Pinpoint the cell where the given text exists, returning its [X, Y] midpoint coordinate. 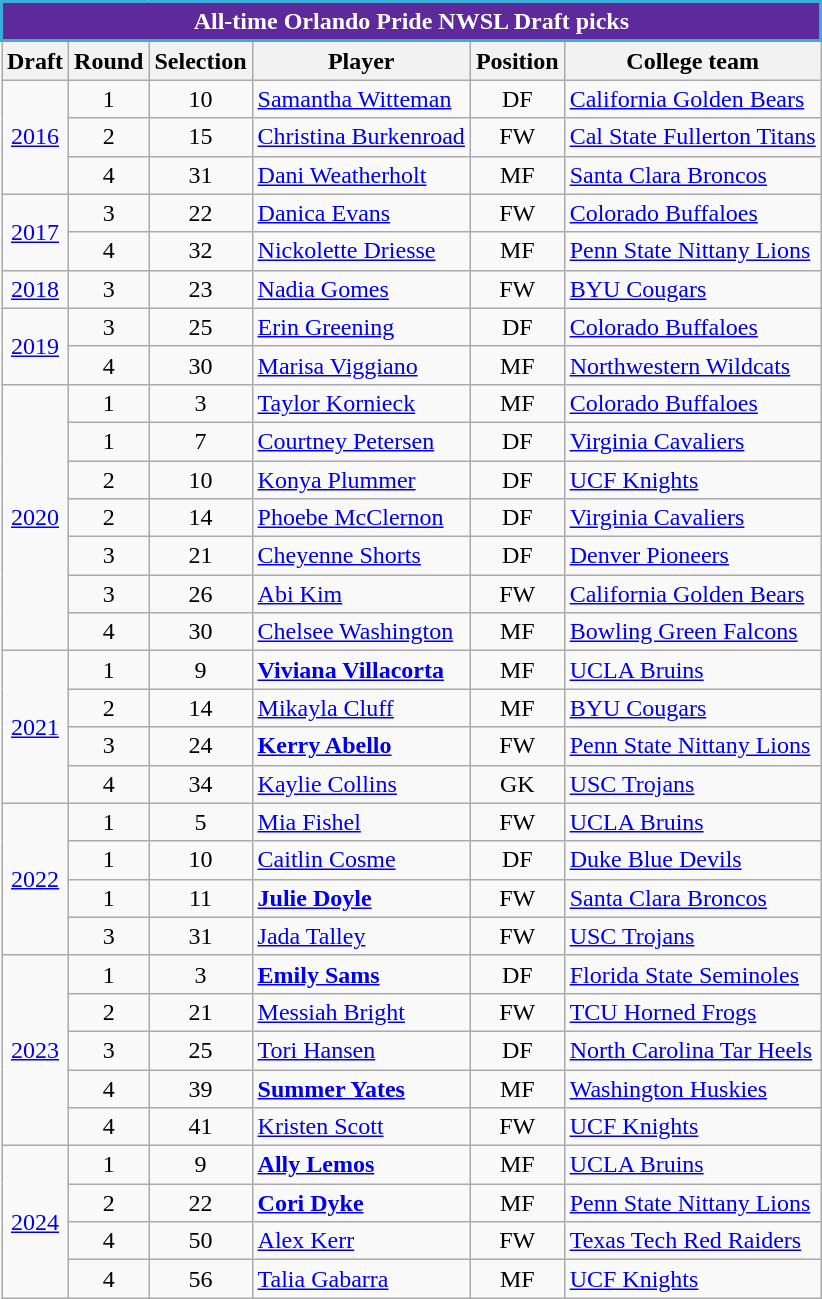
Cori Dyke [361, 1203]
41 [200, 1127]
23 [200, 289]
Christina Burkenroad [361, 137]
Player [361, 60]
Mia Fishel [361, 822]
Viviana Villacorta [361, 670]
2021 [36, 727]
32 [200, 251]
Erin Greening [361, 327]
Selection [200, 60]
Ally Lemos [361, 1165]
Mikayla Cluff [361, 708]
Cheyenne Shorts [361, 556]
All-time Orlando Pride NWSL Draft picks [412, 22]
Phoebe McClernon [361, 518]
24 [200, 746]
Jada Talley [361, 936]
Duke Blue Devils [692, 860]
Position [517, 60]
2022 [36, 879]
Samantha Witteman [361, 99]
Kristen Scott [361, 1127]
2024 [36, 1222]
Alex Kerr [361, 1241]
Nadia Gomes [361, 289]
2023 [36, 1050]
Courtney Petersen [361, 441]
Summer Yates [361, 1089]
Caitlin Cosme [361, 860]
26 [200, 594]
Danica Evans [361, 213]
Cal State Fullerton Titans [692, 137]
2020 [36, 517]
Chelsee Washington [361, 632]
Nickolette Driesse [361, 251]
North Carolina Tar Heels [692, 1050]
Talia Gabarra [361, 1279]
2018 [36, 289]
7 [200, 441]
Abi Kim [361, 594]
Taylor Kornieck [361, 403]
56 [200, 1279]
Emily Sams [361, 974]
15 [200, 137]
Washington Huskies [692, 1089]
Marisa Viggiano [361, 365]
GK [517, 784]
2016 [36, 137]
Denver Pioneers [692, 556]
Texas Tech Red Raiders [692, 1241]
Florida State Seminoles [692, 974]
Messiah Bright [361, 1012]
Konya Plummer [361, 479]
Northwestern Wildcats [692, 365]
Draft [36, 60]
TCU Horned Frogs [692, 1012]
Kaylie Collins [361, 784]
Bowling Green Falcons [692, 632]
50 [200, 1241]
11 [200, 898]
2019 [36, 346]
College team [692, 60]
Round [109, 60]
Tori Hansen [361, 1050]
5 [200, 822]
34 [200, 784]
39 [200, 1089]
Kerry Abello [361, 746]
2017 [36, 232]
Dani Weatherholt [361, 175]
Julie Doyle [361, 898]
